Identify which cell holds the provided text, then report its (X, Y) central coordinate. 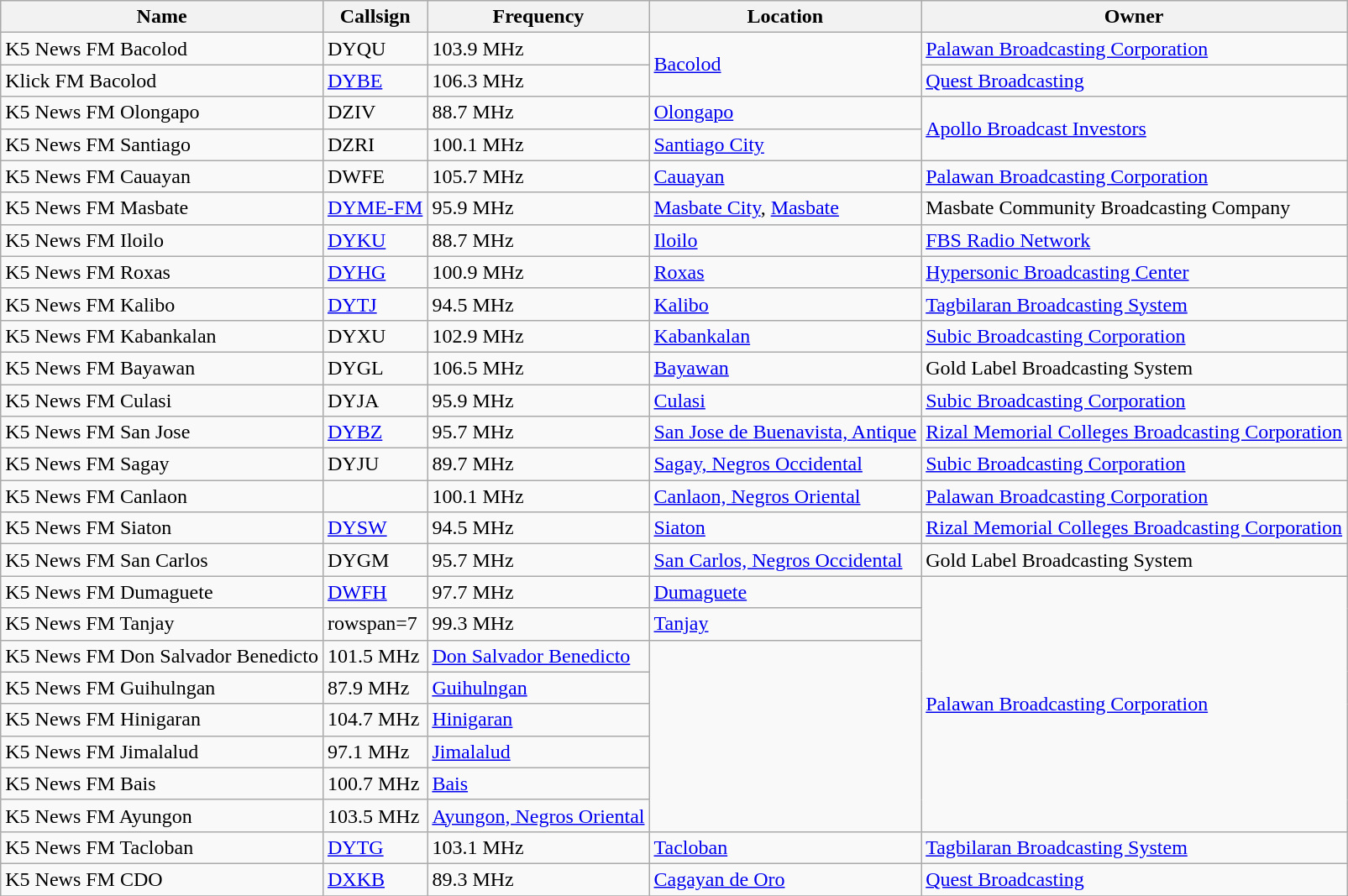
102.9 MHz (538, 336)
DYHG (375, 272)
Callsign (375, 17)
Canlaon, Negros Oriental (785, 496)
Bayawan (785, 368)
Olongapo (785, 113)
Masbate Community Broadcasting Company (1134, 208)
Name (162, 17)
K5 News FM Canlaon (162, 496)
K5 News FM Guihulngan (162, 688)
97.1 MHz (375, 752)
Cauayan (785, 176)
K5 News FM Ayungon (162, 815)
DYBZ (375, 432)
K5 News FM Culasi (162, 401)
K5 News FM Kalibo (162, 304)
Don Salvador Benedicto (538, 656)
Ayungon, Negros Oriental (538, 815)
DYJU (375, 464)
K5 News FM Don Salvador Benedicto (162, 656)
103.5 MHz (375, 815)
K5 News FM Siaton (162, 528)
FBS Radio Network (1134, 240)
Kabankalan (785, 336)
Roxas (785, 272)
K5 News FM Iloilo (162, 240)
Iloilo (785, 240)
Santiago City (785, 144)
DYKU (375, 240)
Jimalalud (538, 752)
DYJA (375, 401)
Siaton (785, 528)
K5 News FM Cauayan (162, 176)
K5 News FM Roxas (162, 272)
101.5 MHz (375, 656)
DYGL (375, 368)
Location (785, 17)
K5 News FM Dumaguete (162, 592)
Cagayan de Oro (785, 879)
K5 News FM San Carlos (162, 560)
K5 News FM Santiago (162, 144)
100.7 MHz (375, 783)
97.7 MHz (538, 592)
DWFE (375, 176)
DYTJ (375, 304)
Bacolod (785, 65)
K5 News FM Tacloban (162, 847)
K5 News FM Kabankalan (162, 336)
K5 News FM San Jose (162, 432)
K5 News FM Bayawan (162, 368)
DYQU (375, 49)
DYSW (375, 528)
K5 News FM Jimalalud (162, 752)
105.7 MHz (538, 176)
DZRI (375, 144)
DYXU (375, 336)
Hypersonic Broadcasting Center (1134, 272)
Sagay, Negros Occidental (785, 464)
99.3 MHz (538, 624)
K5 News FM Bacolod (162, 49)
103.1 MHz (538, 847)
DZIV (375, 113)
106.3 MHz (538, 81)
San Carlos, Negros Occidental (785, 560)
DYME-FM (375, 208)
Frequency (538, 17)
Apollo Broadcast Investors (1134, 128)
K5 News FM Sagay (162, 464)
100.9 MHz (538, 272)
Guihulngan (538, 688)
K5 News FM Masbate (162, 208)
Tanjay (785, 624)
Bais (538, 783)
89.7 MHz (538, 464)
87.9 MHz (375, 688)
DYBE (375, 81)
DYGM (375, 560)
Hinigaran (538, 720)
Kalibo (785, 304)
Tacloban (785, 847)
89.3 MHz (538, 879)
K5 News FM Tanjay (162, 624)
106.5 MHz (538, 368)
San Jose de Buenavista, Antique (785, 432)
104.7 MHz (375, 720)
Klick FM Bacolod (162, 81)
DXKB (375, 879)
Dumaguete (785, 592)
Owner (1134, 17)
K5 News FM Olongapo (162, 113)
DYTG (375, 847)
103.9 MHz (538, 49)
Culasi (785, 401)
K5 News FM CDO (162, 879)
K5 News FM Hinigaran (162, 720)
rowspan=7 (375, 624)
DWFH (375, 592)
Masbate City, Masbate (785, 208)
K5 News FM Bais (162, 783)
